From the cell containing the given text, extract its center point as (x, y) coordinate. 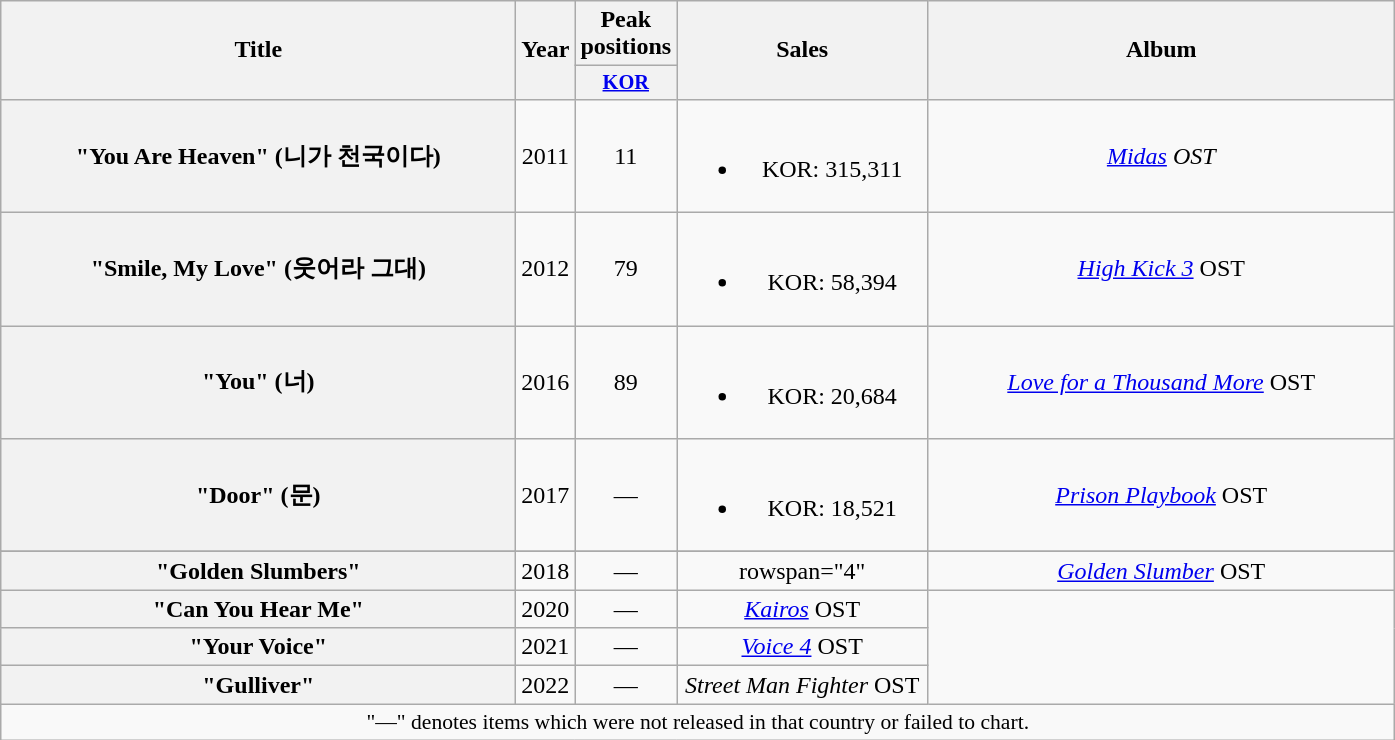
2017 (546, 496)
Album (1162, 50)
Street Man Fighter OST (802, 685)
2022 (546, 685)
Golden Slumber OST (1162, 571)
2021 (546, 647)
High Kick 3 OST (1162, 270)
Love for a Thousand More OST (1162, 382)
Voice 4 OST (802, 647)
"You Are Heaven" (니가 천국이다) (258, 156)
Kairos OST (802, 609)
"You" (너) (258, 382)
"Can You Hear Me" (258, 609)
KOR: 58,394 (802, 270)
Midas OST (1162, 156)
11 (626, 156)
"—" denotes items which were not released in that country or failed to chart. (698, 722)
"Golden Slumbers" (258, 571)
2016 (546, 382)
2011 (546, 156)
KOR: 18,521 (802, 496)
KOR (626, 83)
"Gulliver" (258, 685)
"Door" (문) (258, 496)
89 (626, 382)
2018 (546, 571)
2012 (546, 270)
2020 (546, 609)
Prison Playbook OST (1162, 496)
KOR: 315,311 (802, 156)
KOR: 20,684 (802, 382)
"Smile, My Love" (웃어라 그대) (258, 270)
Title (258, 50)
"Your Voice" (258, 647)
Year (546, 50)
Peak positions (626, 34)
79 (626, 270)
rowspan="4" (802, 571)
Sales (802, 50)
